For the text-containing cell, return its midpoint in (x, y) coordinate format. 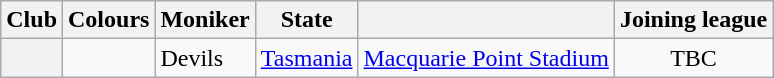
Club (32, 20)
TBC (693, 58)
Moniker (205, 20)
Devils (205, 58)
Tasmania (306, 58)
Macquarie Point Stadium (486, 58)
Joining league (693, 20)
State (306, 20)
Colours (109, 20)
